Search for the cell housing the specified text and yield its [X, Y] center coordinate. 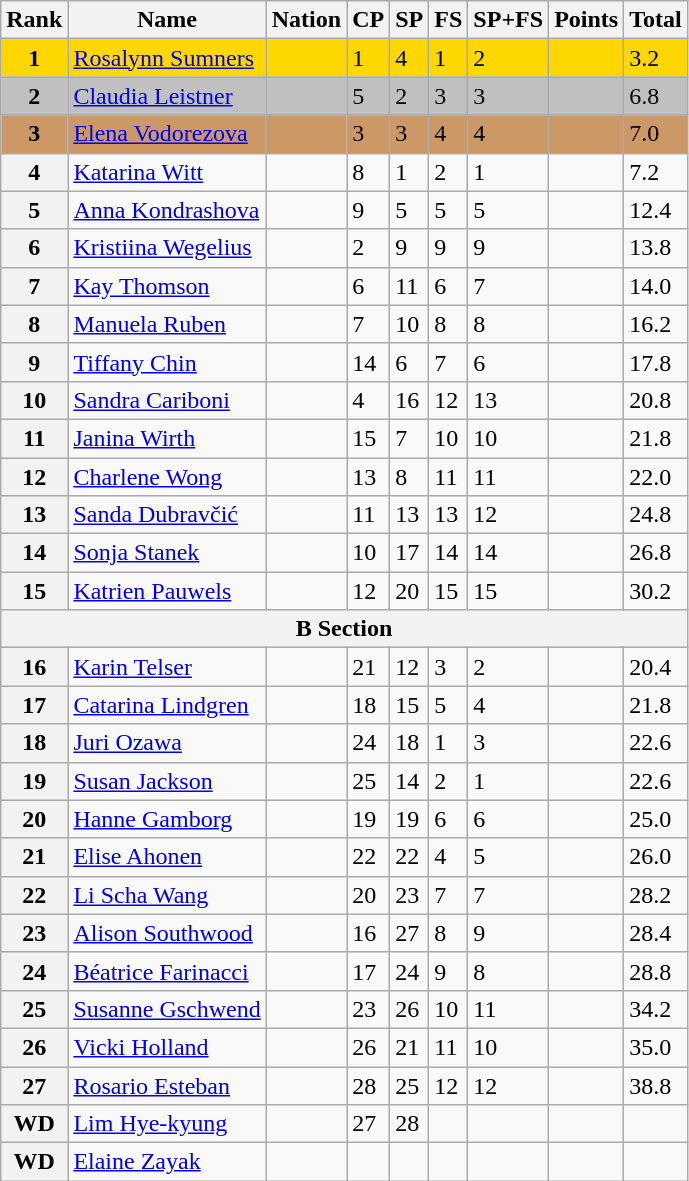
Lim Hye-kyung [167, 1124]
28.2 [656, 895]
Sanda Dubravčić [167, 515]
Sandra Cariboni [167, 400]
CP [368, 20]
Hanne Gamborg [167, 819]
Rosario Esteban [167, 1085]
Elise Ahonen [167, 857]
17.8 [656, 362]
Name [167, 20]
Sonja Stanek [167, 553]
Li Scha Wang [167, 895]
SP+FS [508, 20]
Katarina Witt [167, 172]
SP [410, 20]
Katrien Pauwels [167, 591]
12.4 [656, 210]
Karin Telser [167, 667]
Tiffany Chin [167, 362]
6.8 [656, 96]
16.2 [656, 324]
24.8 [656, 515]
28.4 [656, 933]
Rosalynn Sumners [167, 58]
25.0 [656, 819]
Alison Southwood [167, 933]
Nation [306, 20]
Elaine Zayak [167, 1162]
7.2 [656, 172]
30.2 [656, 591]
Susan Jackson [167, 781]
Anna Kondrashova [167, 210]
Manuela Ruben [167, 324]
20.8 [656, 400]
Kay Thomson [167, 286]
Béatrice Farinacci [167, 971]
14.0 [656, 286]
20.4 [656, 667]
35.0 [656, 1047]
38.8 [656, 1085]
13.8 [656, 248]
Elena Vodorezova [167, 134]
3.2 [656, 58]
B Section [344, 629]
Points [586, 20]
Charlene Wong [167, 477]
26.8 [656, 553]
34.2 [656, 1009]
Catarina Lindgren [167, 705]
FS [448, 20]
Susanne Gschwend [167, 1009]
Total [656, 20]
Janina Wirth [167, 438]
Juri Ozawa [167, 743]
7.0 [656, 134]
Kristiina Wegelius [167, 248]
26.0 [656, 857]
Vicki Holland [167, 1047]
28.8 [656, 971]
Rank [34, 20]
Claudia Leistner [167, 96]
22.0 [656, 477]
